Find where the given text appears and provide that cell's center as [x, y] coordinate. 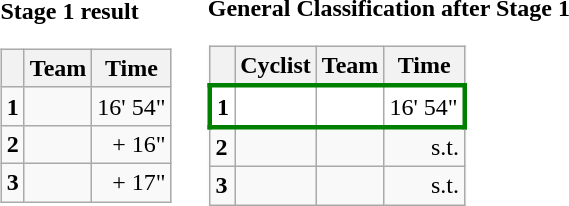
+ 16" [132, 144]
Cyclist [276, 66]
+ 17" [132, 182]
